Identify which cell holds the provided text, then report its [x, y] central coordinate. 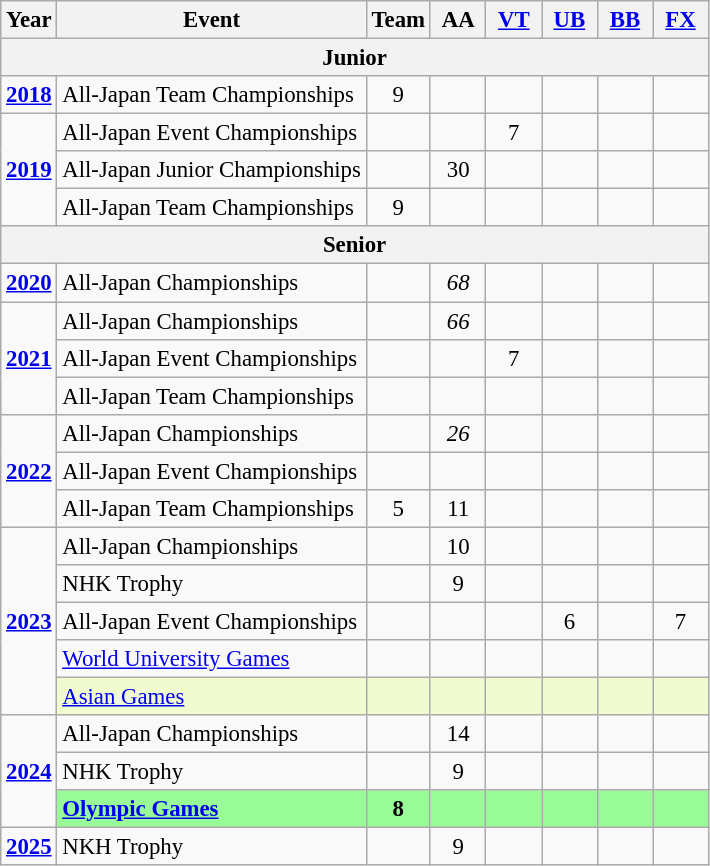
2020 [29, 283]
FX [681, 20]
2019 [29, 170]
Asian Games [212, 697]
Year [29, 20]
All-Japan Junior Championships [212, 170]
6 [570, 621]
5 [398, 509]
UB [570, 20]
BB [625, 20]
14 [458, 734]
AA [458, 20]
66 [458, 321]
30 [458, 170]
World University Games [212, 659]
Senior [355, 245]
68 [458, 283]
26 [458, 433]
Event [212, 20]
2021 [29, 358]
2023 [29, 621]
2022 [29, 470]
10 [458, 546]
11 [458, 509]
2025 [29, 847]
8 [398, 809]
Olympic Games [212, 809]
VT [514, 20]
Junior [355, 58]
2018 [29, 95]
NKH Trophy [212, 847]
Team [398, 20]
2024 [29, 772]
